Scan for the cell matching the given text and deliver its (X, Y) coordinate at center. 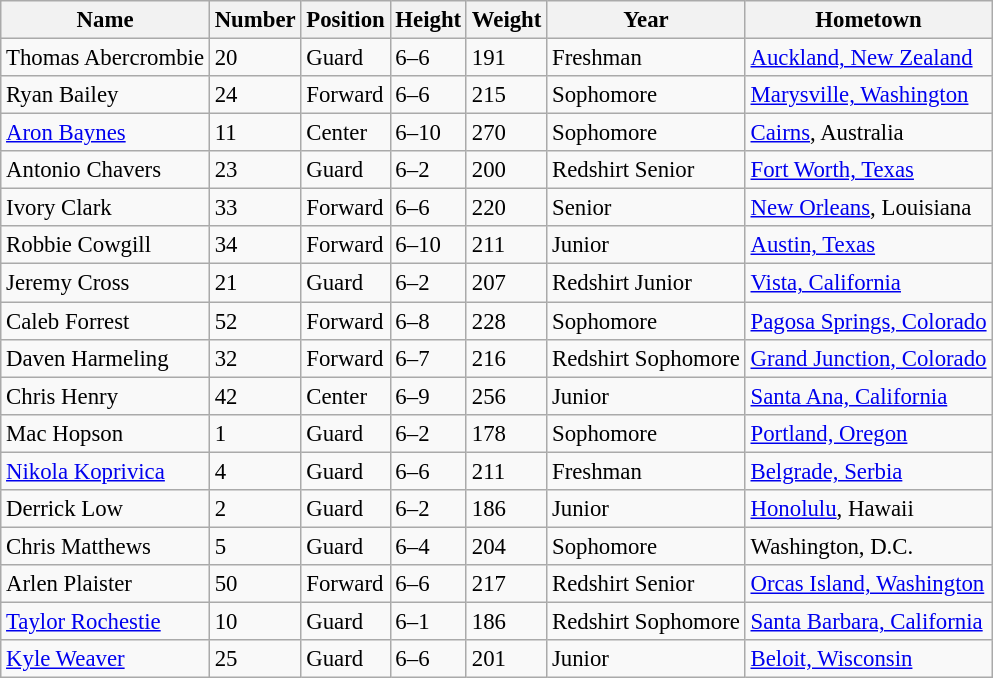
20 (255, 58)
Position (346, 20)
216 (506, 358)
Arlen Plaister (106, 584)
Senior (646, 208)
New Orleans, Louisiana (868, 208)
Daven Harmeling (106, 358)
42 (255, 396)
Fort Worth, Texas (868, 170)
Number (255, 20)
21 (255, 283)
Antonio Chavers (106, 170)
11 (255, 133)
228 (506, 321)
50 (255, 584)
52 (255, 321)
Austin, Texas (868, 245)
33 (255, 208)
Santa Barbara, California (868, 621)
Honolulu, Hawaii (868, 509)
Belgrade, Serbia (868, 471)
Height (428, 20)
Caleb Forrest (106, 321)
Nikola Koprivica (106, 471)
2 (255, 509)
Weight (506, 20)
6–9 (428, 396)
Mac Hopson (106, 433)
204 (506, 546)
25 (255, 659)
4 (255, 471)
215 (506, 95)
6–4 (428, 546)
Auckland, New Zealand (868, 58)
Year (646, 20)
34 (255, 245)
Taylor Rochestie (106, 621)
Jeremy Cross (106, 283)
178 (506, 433)
6–1 (428, 621)
Redshirt Junior (646, 283)
Ryan Bailey (106, 95)
1 (255, 433)
Grand Junction, Colorado (868, 358)
Aron Baynes (106, 133)
Chris Matthews (106, 546)
32 (255, 358)
Chris Henry (106, 396)
Thomas Abercrombie (106, 58)
6–7 (428, 358)
Name (106, 20)
Portland, Oregon (868, 433)
Kyle Weaver (106, 659)
256 (506, 396)
Vista, California (868, 283)
Derrick Low (106, 509)
191 (506, 58)
220 (506, 208)
Ivory Clark (106, 208)
Orcas Island, Washington (868, 584)
Washington, D.C. (868, 546)
200 (506, 170)
Cairns, Australia (868, 133)
23 (255, 170)
207 (506, 283)
10 (255, 621)
Beloit, Wisconsin (868, 659)
217 (506, 584)
Robbie Cowgill (106, 245)
270 (506, 133)
Marysville, Washington (868, 95)
Pagosa Springs, Colorado (868, 321)
Hometown (868, 20)
Santa Ana, California (868, 396)
201 (506, 659)
5 (255, 546)
6–8 (428, 321)
24 (255, 95)
